Capture the cell that displays the provided text and extract its [X, Y] central coordinate. 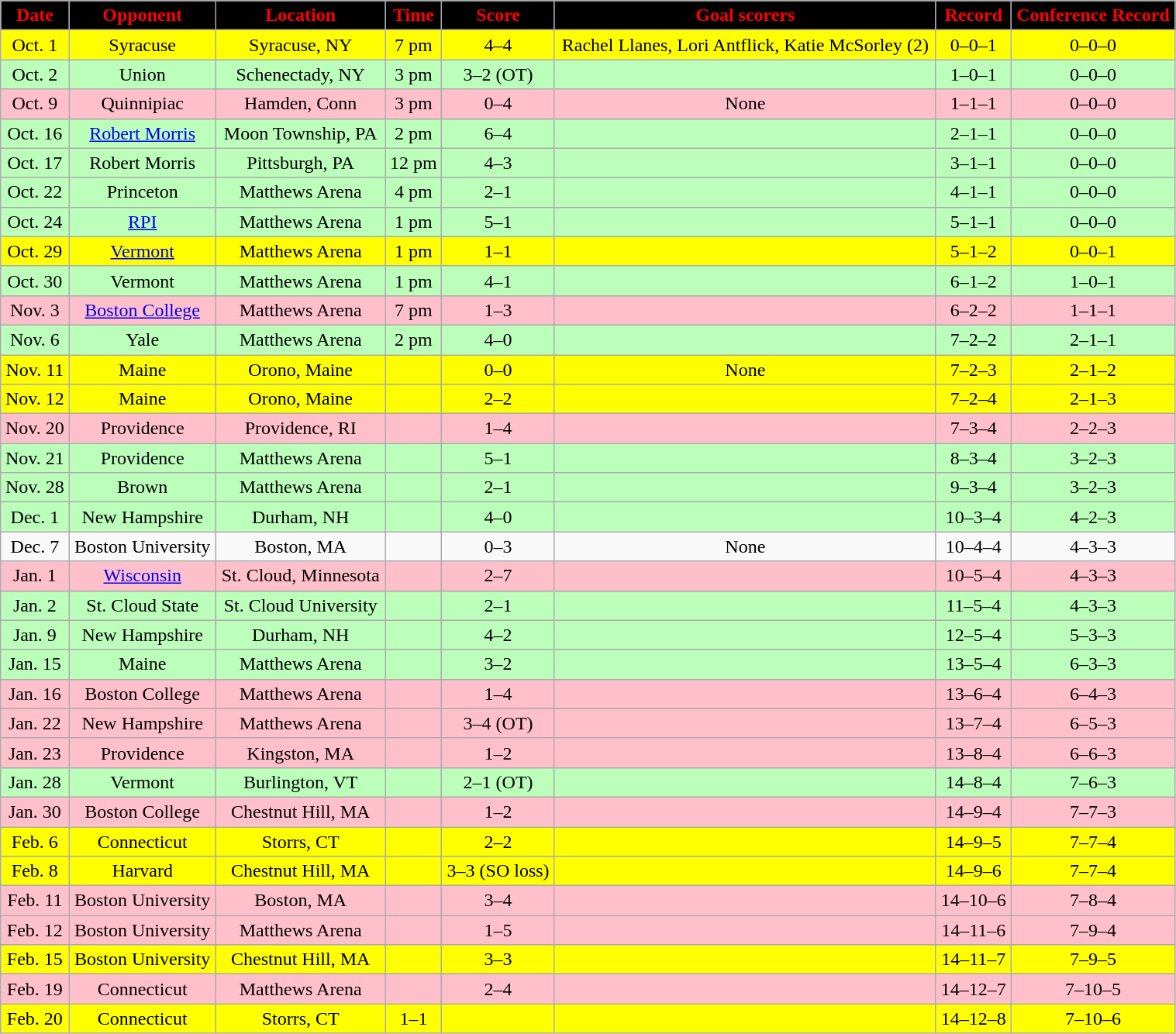
Jan. 22 [35, 723]
4–2 [498, 635]
7–9–4 [1093, 930]
Rachel Llanes, Lori Antflick, Katie McSorley (2) [745, 45]
10–5–4 [974, 576]
Nov. 21 [35, 458]
Feb. 20 [35, 1018]
Oct. 30 [35, 281]
6–2–2 [974, 310]
10–4–4 [974, 546]
Feb. 6 [35, 841]
6–5–3 [1093, 723]
5–3–3 [1093, 635]
7–10–5 [1093, 989]
6–1–2 [974, 281]
Wisconsin [143, 576]
Union [143, 74]
Oct. 2 [35, 74]
Feb. 12 [35, 930]
4–3 [498, 163]
Providence, RI [301, 429]
6–3–3 [1093, 664]
Oct. 22 [35, 192]
Score [498, 16]
12–5–4 [974, 635]
7–6–3 [1093, 782]
6–4 [498, 133]
Syracuse [143, 45]
7–2–3 [974, 370]
2–1 (OT) [498, 782]
Moon Township, PA [301, 133]
3–1–1 [974, 163]
RPI [143, 222]
14–8–4 [974, 782]
Oct. 29 [35, 251]
4–2–3 [1093, 517]
2–1–3 [1093, 399]
4–1–1 [974, 192]
14–12–7 [974, 989]
4–1 [498, 281]
3–3 (SO loss) [498, 871]
5–1–2 [974, 251]
7–10–6 [1093, 1018]
7–2–4 [974, 399]
Oct. 9 [35, 104]
7–2–2 [974, 339]
13–6–4 [974, 694]
Oct. 24 [35, 222]
Jan. 15 [35, 664]
St. Cloud, Minnesota [301, 576]
3–4 [498, 901]
Dec. 7 [35, 546]
Jan. 16 [35, 694]
Record [974, 16]
Burlington, VT [301, 782]
2–4 [498, 989]
3–2 [498, 664]
St. Cloud University [301, 605]
10–3–4 [974, 517]
14–12–8 [974, 1018]
14–11–7 [974, 960]
Oct. 1 [35, 45]
Feb. 19 [35, 989]
Goal scorers [745, 16]
14–9–4 [974, 812]
12 pm [414, 163]
Princeton [143, 192]
1–3 [498, 310]
Time [414, 16]
7–3–4 [974, 429]
Pittsburgh, PA [301, 163]
Harvard [143, 871]
14–9–5 [974, 841]
3–3 [498, 960]
Hamden, Conn [301, 104]
St. Cloud State [143, 605]
6–6–3 [1093, 753]
Quinnipiac [143, 104]
1–5 [498, 930]
Feb. 8 [35, 871]
Dec. 1 [35, 517]
13–5–4 [974, 664]
3–2 (OT) [498, 74]
9–3–4 [974, 488]
14–11–6 [974, 930]
0–0 [498, 370]
Nov. 28 [35, 488]
Kingston, MA [301, 753]
Opponent [143, 16]
3–4 (OT) [498, 723]
Nov. 3 [35, 310]
2–1–2 [1093, 370]
Jan. 30 [35, 812]
Oct. 17 [35, 163]
4 pm [414, 192]
8–3–4 [974, 458]
Jan. 2 [35, 605]
Oct. 16 [35, 133]
Syracuse, NY [301, 45]
0–3 [498, 546]
Nov. 6 [35, 339]
0–4 [498, 104]
Date [35, 16]
14–9–6 [974, 871]
13–7–4 [974, 723]
Feb. 11 [35, 901]
Brown [143, 488]
7–8–4 [1093, 901]
Jan. 23 [35, 753]
5–1–1 [974, 222]
Nov. 12 [35, 399]
Schenectady, NY [301, 74]
13–8–4 [974, 753]
14–10–6 [974, 901]
Conference Record [1093, 16]
11–5–4 [974, 605]
Nov. 11 [35, 370]
2–7 [498, 576]
6–4–3 [1093, 694]
Jan. 28 [35, 782]
Yale [143, 339]
Jan. 1 [35, 576]
7–7–3 [1093, 812]
7–9–5 [1093, 960]
4–4 [498, 45]
Jan. 9 [35, 635]
Location [301, 16]
2–2–3 [1093, 429]
Nov. 20 [35, 429]
Feb. 15 [35, 960]
